Identify which cell holds the provided text, then report its (x, y) central coordinate. 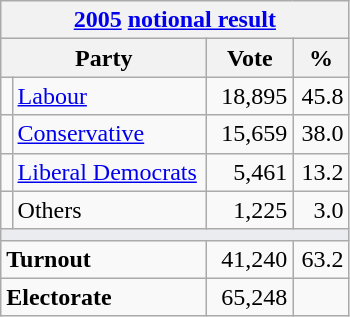
Turnout (104, 259)
Others (110, 210)
41,240 (250, 259)
Party (104, 58)
45.8 (321, 96)
3.0 (321, 210)
5,461 (250, 172)
Liberal Democrats (110, 172)
% (321, 58)
Conservative (110, 134)
15,659 (250, 134)
65,248 (250, 297)
1,225 (250, 210)
18,895 (250, 96)
2005 notional result (175, 20)
Vote (250, 58)
Electorate (104, 297)
13.2 (321, 172)
Labour (110, 96)
63.2 (321, 259)
38.0 (321, 134)
